Output the (x, y) coordinate of the center of the cell containing the given text.  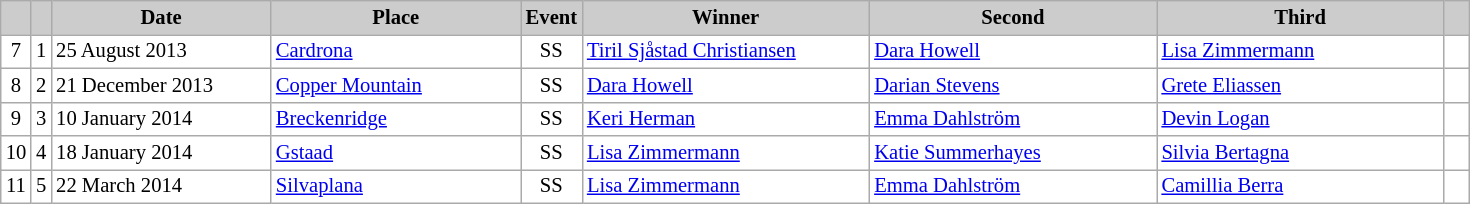
21 December 2013 (161, 85)
Grete Eliassen (1300, 85)
5 (41, 186)
Cardrona (396, 51)
3 (41, 119)
Silvaplana (396, 186)
11 (16, 186)
18 January 2014 (161, 153)
Devin Logan (1300, 119)
7 (16, 51)
Darian Stevens (1012, 85)
Tiril Sjåstad Christiansen (726, 51)
22 March 2014 (161, 186)
Place (396, 17)
Breckenridge (396, 119)
Date (161, 17)
Katie Summerhayes (1012, 153)
4 (41, 153)
Third (1300, 17)
Copper Mountain (396, 85)
Camillia Berra (1300, 186)
25 August 2013 (161, 51)
Keri Herman (726, 119)
Silvia Bertagna (1300, 153)
Winner (726, 17)
Event (552, 17)
2 (41, 85)
9 (16, 119)
Gstaad (396, 153)
10 (16, 153)
10 January 2014 (161, 119)
1 (41, 51)
8 (16, 85)
Second (1012, 17)
